From the cell containing the given text, extract its center point as [X, Y] coordinate. 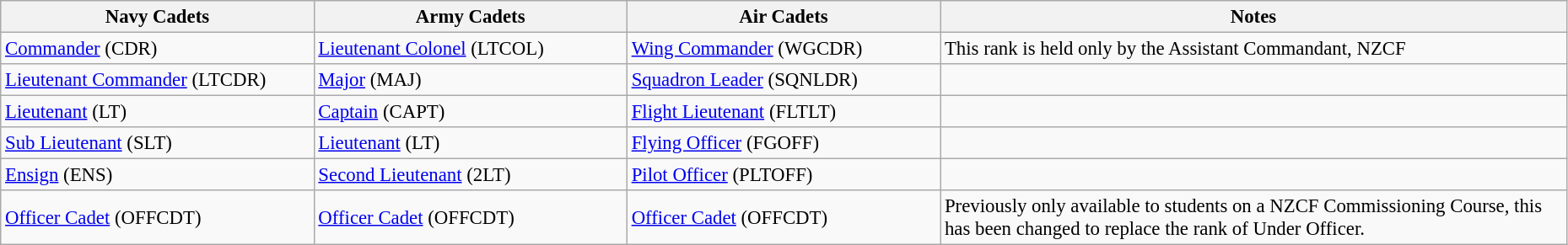
This rank is held only by the Assistant Commandant, NZCF [1253, 49]
Squadron Leader (SQNLDR) [783, 80]
Captain (CAPT) [471, 112]
Commander (CDR) [157, 49]
Navy Cadets [157, 17]
Ensign (ENS) [157, 175]
Army Cadets [471, 17]
Sub Lieutenant (SLT) [157, 143]
Lieutenant Colonel (LTCOL) [471, 49]
Notes [1253, 17]
Wing Commander (WGCDR) [783, 49]
Flying Officer (FGOFF) [783, 143]
Pilot Officer (PLTOFF) [783, 175]
Previously only available to students on a NZCF Commissioning Course, this has been changed to replace the rank of Under Officer. [1253, 217]
Air Cadets [783, 17]
Flight Lieutenant (FLTLT) [783, 112]
Second Lieutenant (2LT) [471, 175]
Major (MAJ) [471, 80]
Lieutenant Commander (LTCDR) [157, 80]
